Return the (x, y) coordinate for the center point of the cell that contains the specified text.  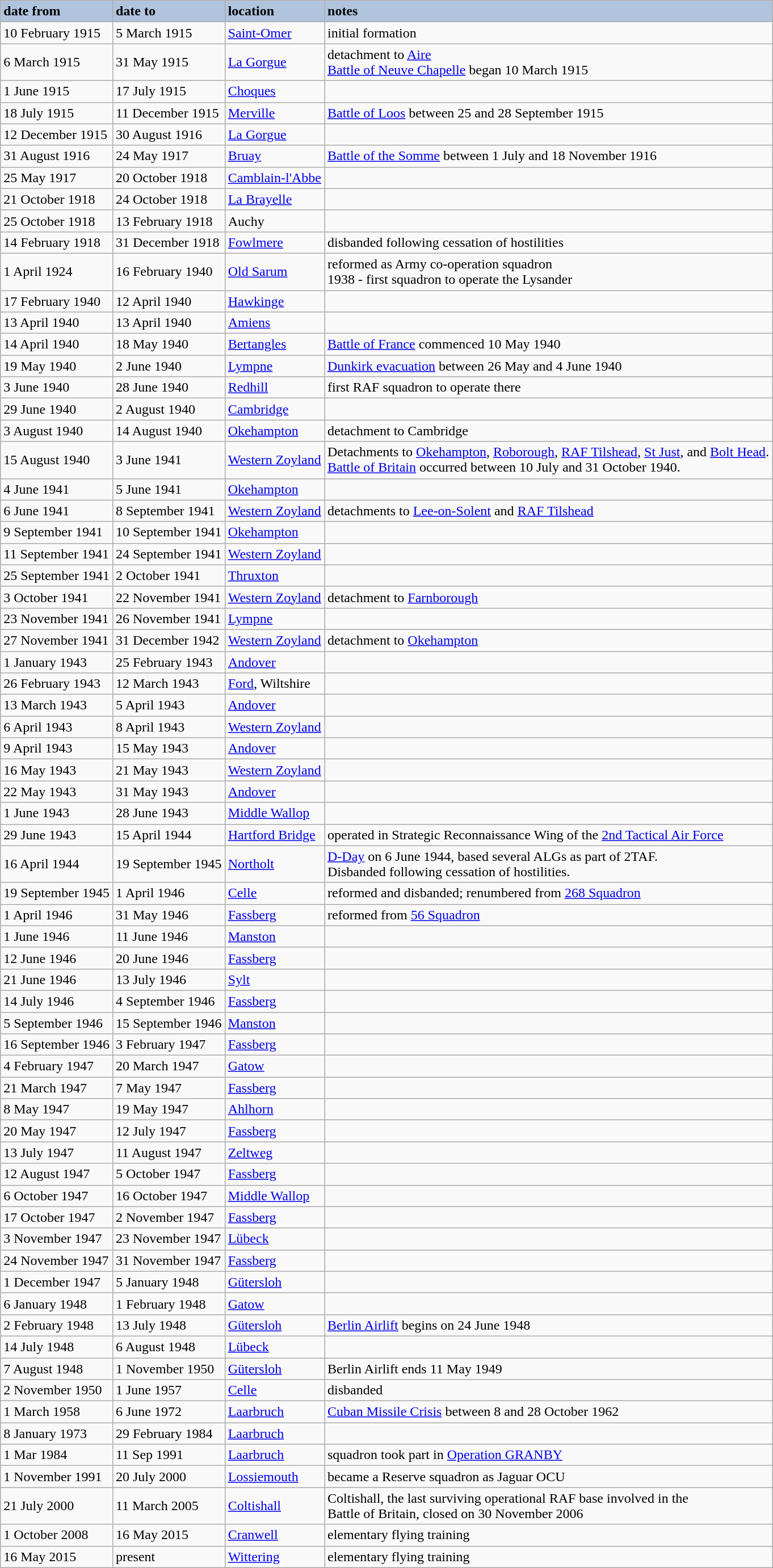
11 December 1915 (169, 113)
23 November 1947 (169, 1239)
Bertangles (275, 344)
15 September 1946 (169, 1023)
1 November 1991 (57, 1477)
20 March 1947 (169, 1066)
Hartford Bridge (275, 835)
1 October 2008 (57, 1535)
17 February 1940 (57, 301)
16 October 1947 (169, 1196)
2 November 1947 (169, 1217)
19 May 1940 (57, 366)
8 January 1973 (57, 1434)
3 August 1940 (57, 431)
21 July 2000 (57, 1506)
Berlin Airlift begins on 24 June 1948 (548, 1325)
1 February 1948 (169, 1304)
13 February 1918 (169, 221)
16 May 1943 (57, 770)
4 June 1941 (57, 489)
1 June 1915 (57, 91)
6 June 1972 (169, 1412)
25 February 1943 (169, 662)
21 March 1947 (57, 1088)
present (169, 1557)
8 May 1947 (57, 1109)
16 April 1944 (57, 864)
Amiens (275, 323)
D-Day on 6 June 1944, based several ALGs as part of 2TAF.Disbanded following cessation of hostilities. (548, 864)
6 October 1947 (57, 1196)
5 October 1947 (169, 1174)
1 March 1958 (57, 1412)
13 March 1943 (57, 705)
6 June 1941 (57, 511)
23 November 1941 (57, 619)
26 February 1943 (57, 684)
11 September 1941 (57, 554)
2 October 1941 (169, 575)
2 June 1940 (169, 366)
31 December 1918 (169, 242)
initial formation (548, 33)
14 April 1940 (57, 344)
3 June 1941 (169, 460)
22 May 1943 (57, 792)
Choques (275, 91)
detachment to AireBattle of Neuve Chapelle began 10 March 1915 (548, 62)
10 September 1941 (169, 532)
15 May 1943 (169, 749)
31 May 1943 (169, 792)
Detachments to Okehampton, Roborough, RAF Tilshead, St Just, and Bolt Head.Battle of Britain occurred between 10 July and 31 October 1940. (548, 460)
Redhill (275, 388)
24 May 1917 (169, 156)
28 June 1940 (169, 388)
1 November 1950 (169, 1368)
location (275, 11)
11 August 1947 (169, 1153)
disbanded (548, 1390)
Battle of Loos between 25 and 28 September 1915 (548, 113)
7 May 1947 (169, 1088)
Merville (275, 113)
12 July 1947 (169, 1131)
12 August 1947 (57, 1174)
Saint-Omer (275, 33)
21 May 1943 (169, 770)
7 August 1948 (57, 1368)
Bruay (275, 156)
8 April 1943 (169, 727)
notes (548, 11)
1 June 1943 (57, 813)
3 June 1940 (57, 388)
19 May 1947 (169, 1109)
1 June 1946 (57, 936)
17 July 1915 (169, 91)
14 February 1918 (57, 242)
Lossiemouth (275, 1477)
3 February 1947 (169, 1045)
31 November 1947 (169, 1260)
Hawkinge (275, 301)
29 June 1943 (57, 835)
13 July 1948 (169, 1325)
Camblain-l'Abbe (275, 178)
5 March 1915 (169, 33)
1 December 1947 (57, 1282)
16 February 1940 (169, 271)
27 November 1941 (57, 640)
1 June 1957 (169, 1390)
Ford, Wiltshire (275, 684)
1 January 1943 (57, 662)
Cuban Missile Crisis between 8 and 28 October 1962 (548, 1412)
14 July 1946 (57, 1001)
29 February 1984 (169, 1434)
2 November 1950 (57, 1390)
Dunkirk evacuation between 26 May and 4 June 1940 (548, 366)
24 September 1941 (169, 554)
24 November 1947 (57, 1260)
Cambridge (275, 409)
3 November 1947 (57, 1239)
25 May 1917 (57, 178)
5 September 1946 (57, 1023)
17 October 1947 (57, 1217)
2 February 1948 (57, 1325)
Old Sarum (275, 271)
10 February 1915 (57, 33)
Sylt (275, 980)
detachment to Farnborough (548, 597)
11 June 1946 (169, 936)
Zeltweg (275, 1153)
Wittering (275, 1557)
became a Reserve squadron as Jaguar OCU (548, 1477)
20 June 1946 (169, 958)
21 October 1918 (57, 199)
15 August 1940 (57, 460)
11 March 2005 (169, 1506)
14 August 1940 (169, 431)
operated in Strategic Reconnaissance Wing of the 2nd Tactical Air Force (548, 835)
12 April 1940 (169, 301)
reformed from 56 Squadron (548, 915)
31 December 1942 (169, 640)
13 July 1947 (57, 1153)
14 July 1948 (57, 1347)
2 August 1940 (169, 409)
La Brayelle (275, 199)
18 July 1915 (57, 113)
29 June 1940 (57, 409)
20 May 1947 (57, 1131)
squadron took part in Operation GRANBY (548, 1455)
4 February 1947 (57, 1066)
26 November 1941 (169, 619)
18 May 1940 (169, 344)
16 September 1946 (57, 1045)
disbanded following cessation of hostilities (548, 242)
Battle of the Somme between 1 July and 18 November 1916 (548, 156)
Auchy (275, 221)
31 May 1946 (169, 915)
20 October 1918 (169, 178)
5 June 1941 (169, 489)
first RAF squadron to operate there (548, 388)
1 April 1924 (57, 271)
12 March 1943 (169, 684)
Thruxton (275, 575)
6 March 1915 (57, 62)
3 October 1941 (57, 597)
Cranwell (275, 1535)
1 Mar 1984 (57, 1455)
detachment to Okehampton (548, 640)
13 July 1946 (169, 980)
21 June 1946 (57, 980)
20 July 2000 (169, 1477)
reformed and disbanded; renumbered from 268 Squadron (548, 893)
22 November 1941 (169, 597)
24 October 1918 (169, 199)
Ahlhorn (275, 1109)
6 April 1943 (57, 727)
25 October 1918 (57, 221)
6 January 1948 (57, 1304)
Northolt (275, 864)
date from (57, 11)
31 August 1916 (57, 156)
9 April 1943 (57, 749)
Fowlmere (275, 242)
12 June 1946 (57, 958)
5 April 1943 (169, 705)
Coltishall, the last surviving operational RAF base involved in theBattle of Britain, closed on 30 November 2006 (548, 1506)
15 April 1944 (169, 835)
31 May 1915 (169, 62)
5 January 1948 (169, 1282)
Battle of France commenced 10 May 1940 (548, 344)
30 August 1916 (169, 134)
4 September 1946 (169, 1001)
date to (169, 11)
Coltishall (275, 1506)
detachments to Lee-on-Solent and RAF Tilshead (548, 511)
25 September 1941 (57, 575)
reformed as Army co-operation squadron1938 - first squadron to operate the Lysander (548, 271)
28 June 1943 (169, 813)
11 Sep 1991 (169, 1455)
6 August 1948 (169, 1347)
12 December 1915 (57, 134)
9 September 1941 (57, 532)
8 September 1941 (169, 511)
detachment to Cambridge (548, 431)
Berlin Airlift ends 11 May 1949 (548, 1368)
